Search for the cell housing the specified text and yield its (x, y) center coordinate. 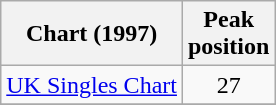
Chart (1997) (92, 34)
27 (228, 85)
Peakposition (228, 34)
UK Singles Chart (92, 85)
